Detect which cell encompasses the target text, then output its (x, y) center coordinate. 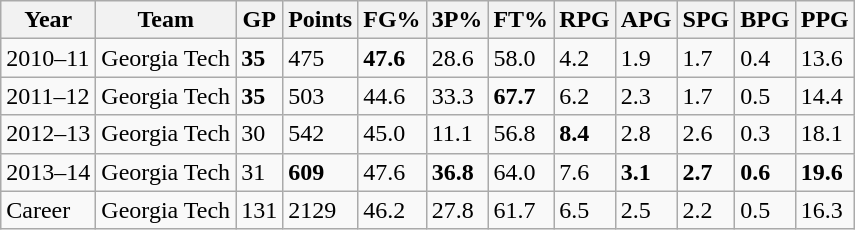
2.2 (706, 210)
6.5 (585, 210)
14.4 (824, 96)
0.3 (765, 134)
Career (48, 210)
18.1 (824, 134)
64.0 (521, 172)
28.6 (457, 58)
67.7 (521, 96)
PPG (824, 20)
2.7 (706, 172)
7.6 (585, 172)
11.1 (457, 134)
13.6 (824, 58)
56.8 (521, 134)
FG% (392, 20)
APG (646, 20)
0.4 (765, 58)
2011–12 (48, 96)
0.6 (765, 172)
2.5 (646, 210)
2129 (320, 210)
Team (166, 20)
16.3 (824, 210)
45.0 (392, 134)
2013–14 (48, 172)
RPG (585, 20)
61.7 (521, 210)
475 (320, 58)
36.8 (457, 172)
SPG (706, 20)
33.3 (457, 96)
8.4 (585, 134)
2.6 (706, 134)
2010–11 (48, 58)
542 (320, 134)
503 (320, 96)
FT% (521, 20)
58.0 (521, 58)
3P% (457, 20)
Year (48, 20)
6.2 (585, 96)
30 (260, 134)
Points (320, 20)
GP (260, 20)
2.3 (646, 96)
4.2 (585, 58)
2.8 (646, 134)
3.1 (646, 172)
609 (320, 172)
31 (260, 172)
44.6 (392, 96)
27.8 (457, 210)
131 (260, 210)
BPG (765, 20)
1.9 (646, 58)
19.6 (824, 172)
2012–13 (48, 134)
46.2 (392, 210)
